Extract the [X, Y] coordinate from the center of the cell holding the provided text.  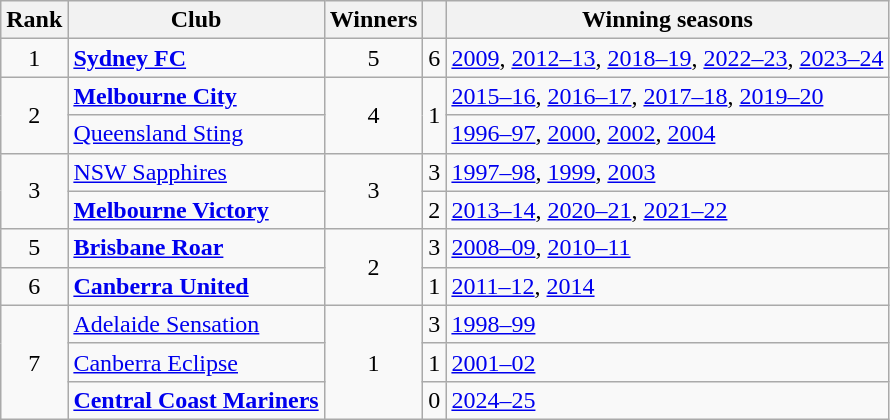
2015–16, 2016–17, 2017–18, 2019–20 [668, 96]
1998–99 [668, 324]
Sydney FC [196, 58]
2024–25 [668, 400]
1997–98, 1999, 2003 [668, 172]
Rank [34, 20]
Canberra Eclipse [196, 362]
4 [374, 115]
2013–14, 2020–21, 2021–22 [668, 210]
7 [34, 362]
Central Coast Mariners [196, 400]
Winning seasons [668, 20]
1996–97, 2000, 2002, 2004 [668, 134]
Melbourne City [196, 96]
NSW Sapphires [196, 172]
2009, 2012–13, 2018–19, 2022–23, 2023–24 [668, 58]
Winners [374, 20]
0 [434, 400]
2001–02 [668, 362]
Melbourne Victory [196, 210]
2011–12, 2014 [668, 286]
Canberra United [196, 286]
Adelaide Sensation [196, 324]
2008–09, 2010–11 [668, 248]
Queensland Sting [196, 134]
Brisbane Roar [196, 248]
Club [196, 20]
